Provide the (X, Y) coordinate of the cell's center where the given text is located.  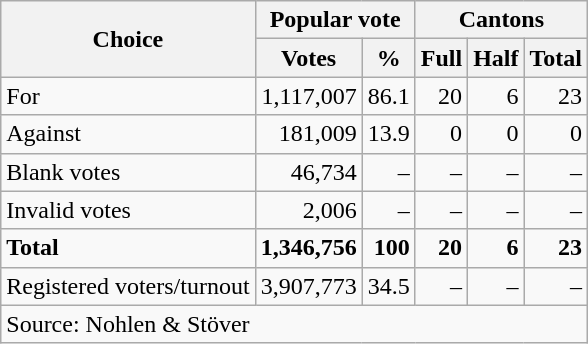
1,117,007 (308, 96)
Choice (128, 39)
100 (388, 248)
Votes (308, 58)
3,907,773 (308, 286)
86.1 (388, 96)
Full (441, 58)
181,009 (308, 134)
13.9 (388, 134)
Invalid votes (128, 210)
Cantons (501, 20)
46,734 (308, 172)
Half (496, 58)
For (128, 96)
2,006 (308, 210)
34.5 (388, 286)
Source: Nohlen & Stöver (294, 324)
Registered voters/turnout (128, 286)
1,346,756 (308, 248)
Against (128, 134)
Blank votes (128, 172)
Popular vote (335, 20)
% (388, 58)
